Determine the [x, y] coordinate at the center of the cell enclosing the given text.  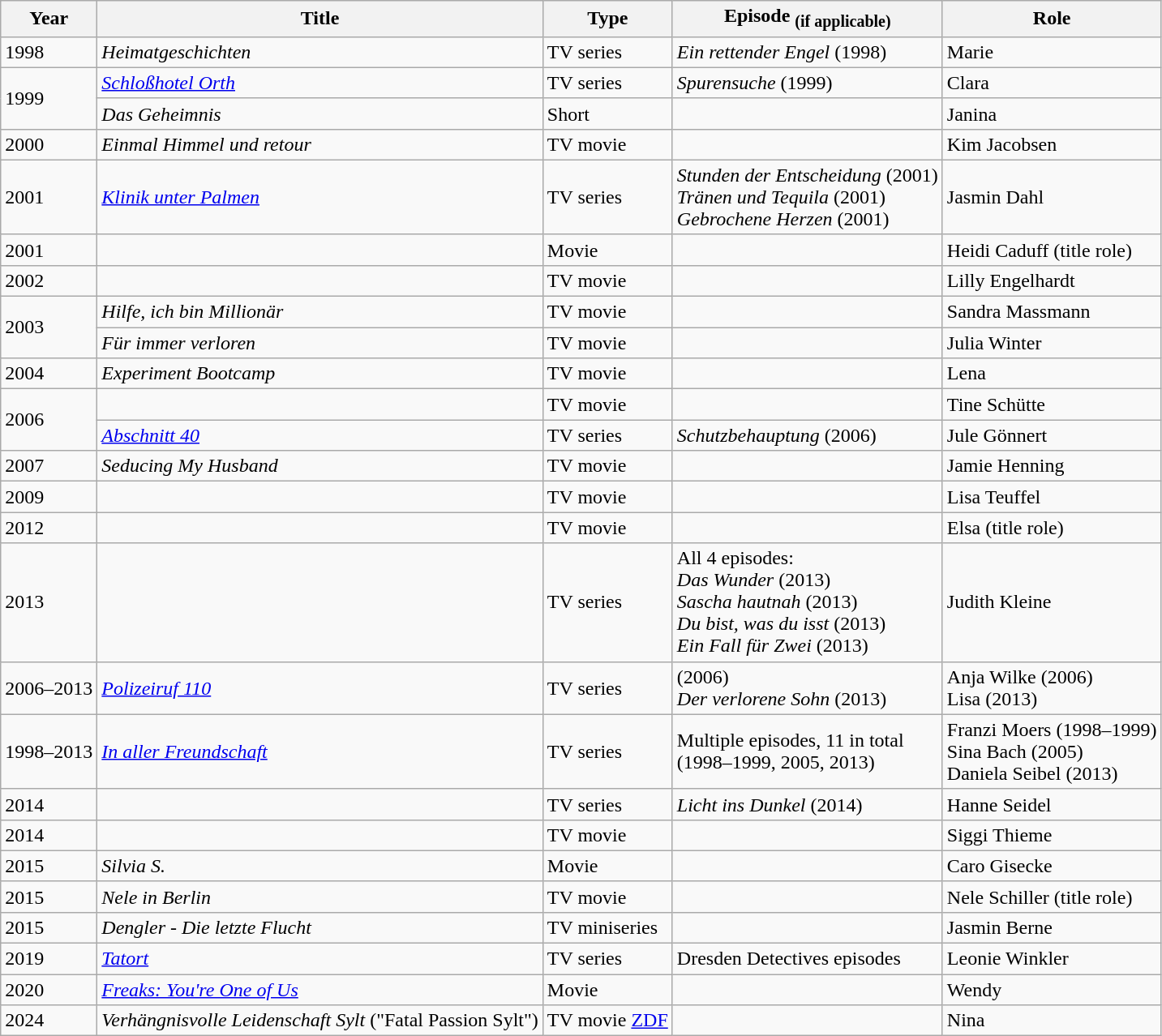
Schloßhotel Orth [320, 83]
Heimatgeschichten [320, 52]
2007 [49, 466]
Multiple episodes, 11 in total(1998–1999, 2005, 2013) [808, 751]
Nina [1052, 1021]
1999 [49, 98]
Marie [1052, 52]
Episode (if applicable) [808, 19]
Polizeiruf 110 [320, 687]
Jamie Henning [1052, 466]
Sandra Massmann [1052, 312]
Lisa Teuffel [1052, 497]
Janina [1052, 113]
2013 [49, 602]
2019 [49, 959]
Short [607, 113]
Dresden Detectives episodes [808, 959]
Schutzbehauptung (2006) [808, 435]
2006 [49, 420]
Type [607, 19]
Abschnitt 40 [320, 435]
Franzi Moers (1998–1999)Sina Bach (2005)Daniela Seibel (2013) [1052, 751]
Nele in Berlin [320, 897]
TV movie ZDF [607, 1021]
2009 [49, 497]
Silvia S. [320, 866]
Wendy [1052, 990]
Tatort [320, 959]
Licht ins Dunkel (2014) [808, 804]
1998 [49, 52]
Nele Schiller (title role) [1052, 897]
Clara [1052, 83]
All 4 episodes:Das Wunder (2013)Sascha hautnah (2013)Du bist, was du isst (2013)Ein Fall für Zwei (2013) [808, 602]
2002 [49, 280]
Experiment Bootcamp [320, 374]
Title [320, 19]
Verhängnisvolle Leidenschaft Sylt ("Fatal Passion Sylt") [320, 1021]
Julia Winter [1052, 343]
Lena [1052, 374]
2020 [49, 990]
2000 [49, 144]
Elsa (title role) [1052, 528]
Jasmin Berne [1052, 927]
2004 [49, 374]
Freaks: You're One of Us [320, 990]
TV miniseries [607, 927]
Judith Kleine [1052, 602]
Klinik unter Palmen [320, 197]
Role [1052, 19]
2024 [49, 1021]
Jasmin Dahl [1052, 197]
Einmal Himmel und retour [320, 144]
Das Geheimnis [320, 113]
In aller Freundschaft [320, 751]
Seducing My Husband [320, 466]
Hanne Seidel [1052, 804]
Kim Jacobsen [1052, 144]
Tine Schütte [1052, 405]
2006–2013 [49, 687]
Anja Wilke (2006)Lisa (2013) [1052, 687]
Für immer verloren [320, 343]
Year [49, 19]
Hilfe, ich bin Millionär [320, 312]
Heidi Caduff (title role) [1052, 250]
Jule Gönnert [1052, 435]
Caro Gisecke [1052, 866]
2003 [49, 327]
Siggi Thieme [1052, 835]
Leonie Winkler [1052, 959]
2012 [49, 528]
Dengler - Die letzte Flucht [320, 927]
Spurensuche (1999) [808, 83]
Lilly Engelhardt [1052, 280]
(2006)Der verlorene Sohn (2013) [808, 687]
1998–2013 [49, 751]
Stunden der Entscheidung (2001)Tränen und Tequila (2001)Gebrochene Herzen (2001) [808, 197]
Ein rettender Engel (1998) [808, 52]
